Detect which cell encompasses the target text, then output its (X, Y) center coordinate. 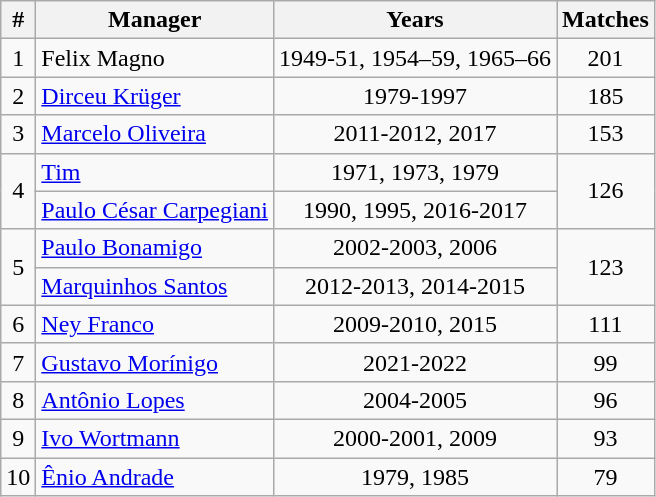
79 (606, 477)
2009-2010, 2015 (414, 324)
Tim (155, 172)
1990, 1995, 2016-2017 (414, 210)
2000-2001, 2009 (414, 438)
Marcelo Oliveira (155, 134)
1979, 1985 (414, 477)
Ney Franco (155, 324)
201 (606, 58)
9 (18, 438)
6 (18, 324)
2021-2022 (414, 362)
10 (18, 477)
Ivo Wortmann (155, 438)
Gustavo Morínigo (155, 362)
2012-2013, 2014-2015 (414, 286)
2002-2003, 2006 (414, 248)
1979-1997 (414, 96)
185 (606, 96)
Matches (606, 20)
Marquinhos Santos (155, 286)
3 (18, 134)
4 (18, 191)
# (18, 20)
Ênio Andrade (155, 477)
8 (18, 400)
Years (414, 20)
2004-2005 (414, 400)
Manager (155, 20)
1971, 1973, 1979 (414, 172)
Antônio Lopes (155, 400)
Paulo Bonamigo (155, 248)
2 (18, 96)
Felix Magno (155, 58)
96 (606, 400)
99 (606, 362)
Paulo César Carpegiani (155, 210)
Dirceu Krüger (155, 96)
111 (606, 324)
2011-2012, 2017 (414, 134)
153 (606, 134)
93 (606, 438)
123 (606, 267)
5 (18, 267)
126 (606, 191)
1949-51, 1954–59, 1965–66 (414, 58)
7 (18, 362)
1 (18, 58)
